Search for the cell housing the specified text and yield its (X, Y) center coordinate. 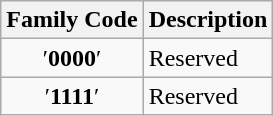
Family Code (72, 20)
Description (208, 20)
′0000′ (72, 58)
′1111′ (72, 96)
